Locate the cell with the specified text and output its (x, y) center coordinate. 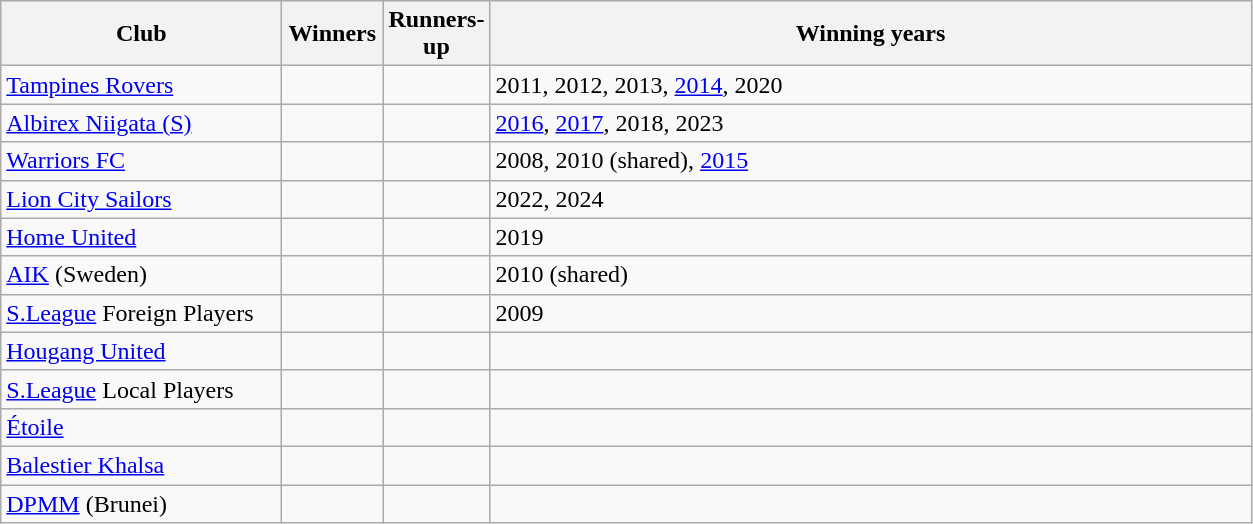
Étoile (142, 427)
Club (142, 34)
Tampines Rovers (142, 85)
2011, 2012, 2013, 2014, 2020 (870, 85)
2019 (870, 237)
2008, 2010 (shared), 2015 (870, 161)
Balestier Khalsa (142, 465)
Winners (332, 34)
DPMM (Brunei) (142, 503)
Lion City Sailors (142, 199)
Home United (142, 237)
S.League Local Players (142, 389)
Winning years (870, 34)
Runners-up (436, 34)
Albirex Niigata (S) (142, 123)
2016, 2017, 2018, 2023 (870, 123)
2022, 2024 (870, 199)
S.League Foreign Players (142, 313)
Hougang United (142, 351)
Warriors FC (142, 161)
AIK (Sweden) (142, 275)
2009 (870, 313)
2010 (shared) (870, 275)
